Search for the cell housing the specified text and yield its [X, Y] center coordinate. 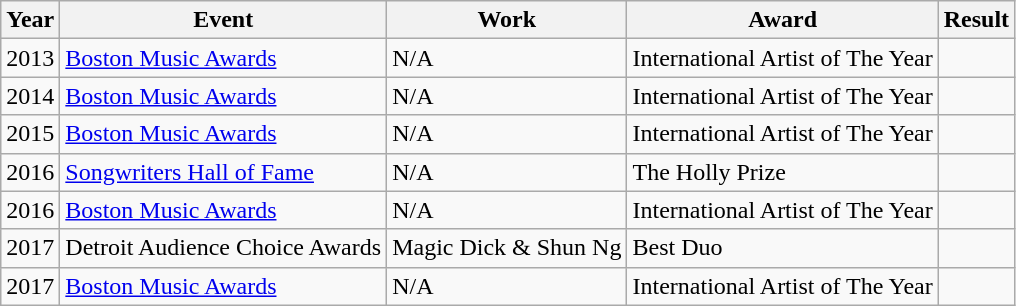
Result [976, 20]
Year [30, 20]
The Holly Prize [782, 172]
2014 [30, 96]
2013 [30, 58]
Best Duo [782, 248]
Event [224, 20]
2015 [30, 134]
Award [782, 20]
Detroit Audience Choice Awards [224, 248]
Magic Dick & Shun Ng [507, 248]
Work [507, 20]
Songwriters Hall of Fame [224, 172]
